Output the [X, Y] coordinate of the center of the cell containing the given text.  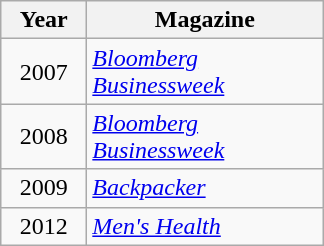
2009 [44, 188]
2007 [44, 72]
Men's Health [205, 226]
2008 [44, 136]
Backpacker [205, 188]
Year [44, 20]
Magazine [205, 20]
2012 [44, 226]
